Find where the given text appears and provide that cell's center as [X, Y] coordinate. 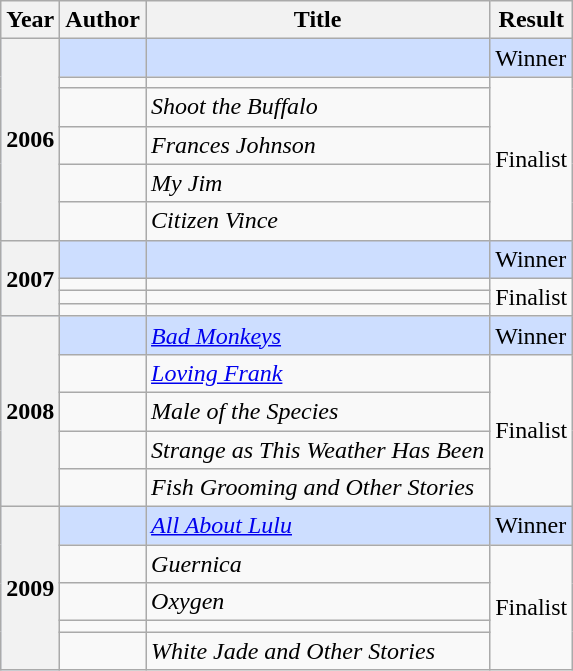
All About Lulu [318, 526]
Title [318, 20]
Fish Grooming and Other Stories [318, 488]
2007 [30, 278]
2008 [30, 411]
Citizen Vince [318, 221]
Frances Johnson [318, 145]
Loving Frank [318, 373]
Male of the Species [318, 411]
Shoot the Buffalo [318, 107]
Oxygen [318, 602]
Bad Monkeys [318, 335]
Guernica [318, 564]
Result [532, 20]
Strange as This Weather Has Been [318, 449]
My Jim [318, 183]
2009 [30, 588]
2006 [30, 140]
Author [103, 20]
White Jade and Other Stories [318, 651]
Year [30, 20]
